Extract the (X, Y) coordinate from the center of the cell holding the provided text.  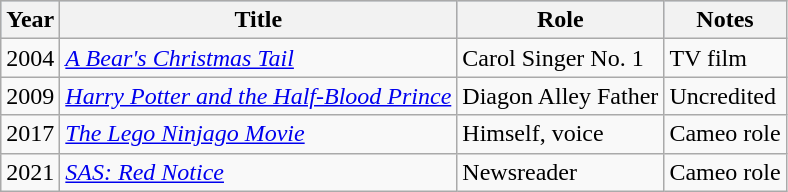
2021 (30, 172)
Diagon Alley Father (560, 96)
2004 (30, 58)
Title (258, 20)
Himself, voice (560, 134)
SAS: Red Notice (258, 172)
Harry Potter and the Half-Blood Prince (258, 96)
2009 (30, 96)
TV film (725, 58)
Notes (725, 20)
Role (560, 20)
Uncredited (725, 96)
Newsreader (560, 172)
A Bear's Christmas Tail (258, 58)
Carol Singer No. 1 (560, 58)
2017 (30, 134)
Year (30, 20)
The Lego Ninjago Movie (258, 134)
